Search for the cell housing the specified text and yield its (x, y) center coordinate. 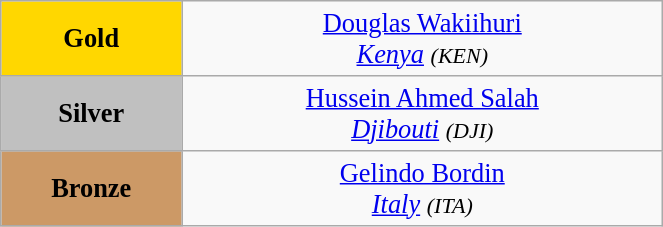
Bronze (92, 188)
Silver (92, 112)
Gold (92, 38)
Hussein Ahmed SalahDjibouti (DJI) (422, 112)
Douglas WakiihuriKenya (KEN) (422, 38)
Gelindo BordinItaly (ITA) (422, 188)
